Provide the [X, Y] coordinate of the cell's center where the given text is located.  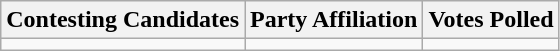
Votes Polled [491, 20]
Contesting Candidates [123, 20]
Party Affiliation [334, 20]
